Return the (x, y) coordinate for the center point of the cell that contains the specified text.  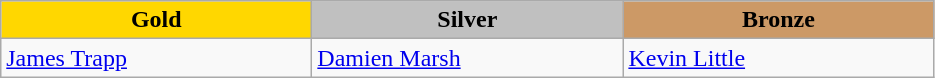
Gold (156, 20)
Bronze (778, 20)
Damien Marsh (468, 58)
Kevin Little (778, 58)
James Trapp (156, 58)
Silver (468, 20)
